Detect which cell encompasses the target text, then output its [X, Y] center coordinate. 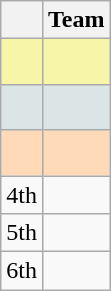
6th [22, 271]
Team [76, 20]
4th [22, 195]
5th [22, 233]
